Identify which cell holds the provided text, then report its [x, y] central coordinate. 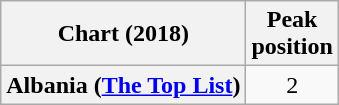
Albania (The Top List) [124, 85]
Chart (2018) [124, 34]
Peakposition [292, 34]
2 [292, 85]
